Detect which cell encompasses the target text, then output its (X, Y) center coordinate. 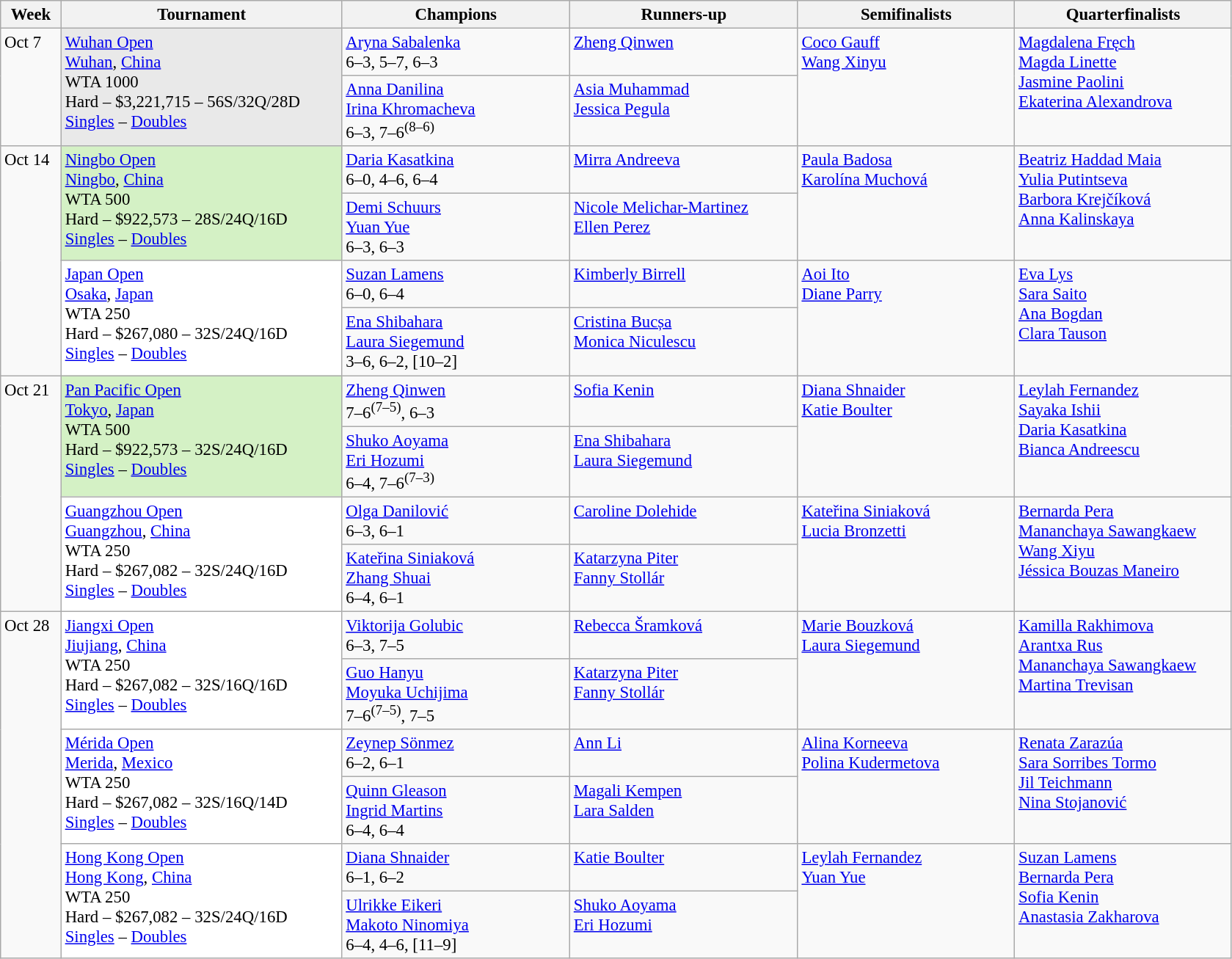
Tournament (201, 15)
Pan Pacific Open Tokyo, Japan WTA 500 Hard – $922,573 – 32S/24Q/16D Singles – Doubles (201, 436)
Ningbo Open Ningbo, China WTA 500 Hard – $922,573 – 28S/24Q/16D Singles – Doubles (201, 203)
Semifinalists (906, 15)
Beatriz Haddad Maia Yulia Putintseva Barbora Krejčíková Anna Kalinskaya (1123, 203)
Aryna Sabalenka 6–3, 5–7, 6–3 (456, 53)
Mirra Andreeva (684, 170)
Viktorija Golubic 6–3, 7–5 (456, 635)
Leylah Fernandez Yuan Yue (906, 901)
Leylah Fernandez Sayaka Ishii Daria Kasatkina Bianca Andreescu (1123, 436)
Ena Shibahara Laura Siegemund 3–6, 6–2, [10–2] (456, 342)
Cristina Bucșa Monica Niculescu (684, 342)
Kimberly Birrell (684, 285)
Suzan Lamens Bernarda Pera Sofia Kenin Anastasia Zakharova (1123, 901)
Mérida Open Merida, Mexico WTA 250 Hard – $267,082 – 32S/16Q/14D Singles – Doubles (201, 787)
Magali Kempen Lara Salden (684, 811)
Champions (456, 15)
Shuko Aoyama Eri Hozumi 6–4, 7–6(7–3) (456, 462)
Diana Shnaider Katie Boulter (906, 436)
Guangzhou Open Guangzhou, China WTA 250 Hard – $267,082 – 32S/24Q/16D Singles – Doubles (201, 554)
Kamilla Rakhimova Arantxa Rus Mananchaya Sawangkaew Martina Trevisan (1123, 671)
Aoi Ito Diane Parry (906, 318)
Quinn Gleason Ingrid Martins 6–4, 6–4 (456, 811)
Sofia Kenin (684, 401)
Jiangxi Open Jiujiang, China WTA 250 Hard – $267,082 – 32S/16Q/16D Singles – Doubles (201, 671)
Coco Gauff Wang Xinyu (906, 88)
Marie Bouzková Laura Siegemund (906, 671)
Eva Lys Sara Saito Ana Bogdan Clara Tauson (1123, 318)
Suzan Lamens 6–0, 6–4 (456, 285)
Diana Shnaider 6–1, 6–2 (456, 867)
Japan Open Osaka, Japan WTA 250 Hard – $267,080 – 32S/24Q/16D Singles – Doubles (201, 318)
Runners-up (684, 15)
Week (31, 15)
Renata Zarazúa Sara Sorribes Tormo Jil Teichmann Nina Stojanović (1123, 787)
Oct 28 (31, 785)
Shuko Aoyama Eri Hozumi (684, 925)
Guo Hanyu Moyuka Uchijima 7–6(7–5), 7–5 (456, 694)
Daria Kasatkina 6–0, 4–6, 6–4 (456, 170)
Katie Boulter (684, 867)
Zheng Qinwen 7–6(7–5), 6–3 (456, 401)
Oct 14 (31, 260)
Asia Muhammad Jessica Pegula (684, 111)
Wuhan Open Wuhan, China WTA 1000 Hard – $3,221,715 – 56S/32Q/28D Singles – Doubles (201, 88)
Hong Kong Open Hong Kong, China WTA 250 Hard – $267,082 – 32S/24Q/16D Singles – Doubles (201, 901)
Ena Shibahara Laura Siegemund (684, 462)
Rebecca Šramková (684, 635)
Ann Li (684, 753)
Oct 21 (31, 494)
Ulrikke Eikeri Makoto Ninomiya 6–4, 4–6, [11–9] (456, 925)
Oct 7 (31, 88)
Alina Korneeva Polina Kudermetova (906, 787)
Bernarda Pera Mananchaya Sawangkaew Wang Xiyu Jéssica Bouzas Maneiro (1123, 554)
Magdalena Fręch Magda Linette Jasmine Paolini Ekaterina Alexandrova (1123, 88)
Nicole Melichar-Martinez Ellen Perez (684, 227)
Zeynep Sönmez 6–2, 6–1 (456, 753)
Zheng Qinwen (684, 53)
Caroline Dolehide (684, 521)
Demi Schuurs Yuan Yue 6–3, 6–3 (456, 227)
Paula Badosa Karolína Muchová (906, 203)
Kateřina Siniaková Lucia Bronzetti (906, 554)
Anna Danilina Irina Khromacheva 6–3, 7–6(8–6) (456, 111)
Olga Danilović 6–3, 6–1 (456, 521)
Quarterfinalists (1123, 15)
Kateřina Siniaková Zhang Shuai 6–4, 6–1 (456, 578)
